Detect which cell encompasses the target text, then output its [x, y] center coordinate. 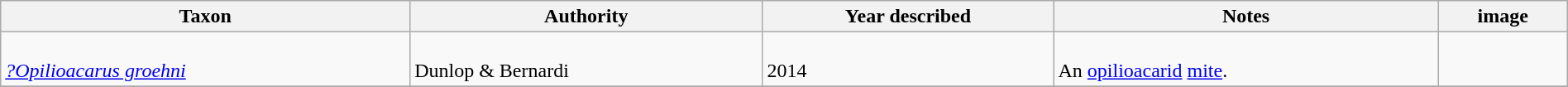
?Opilioacarus groehni [205, 60]
image [1503, 17]
Taxon [205, 17]
2014 [908, 60]
Notes [1245, 17]
Dunlop & Bernardi [586, 60]
Authority [586, 17]
An opilioacarid mite. [1245, 60]
Year described [908, 17]
